Pinpoint the cell where the given text exists, returning its [X, Y] midpoint coordinate. 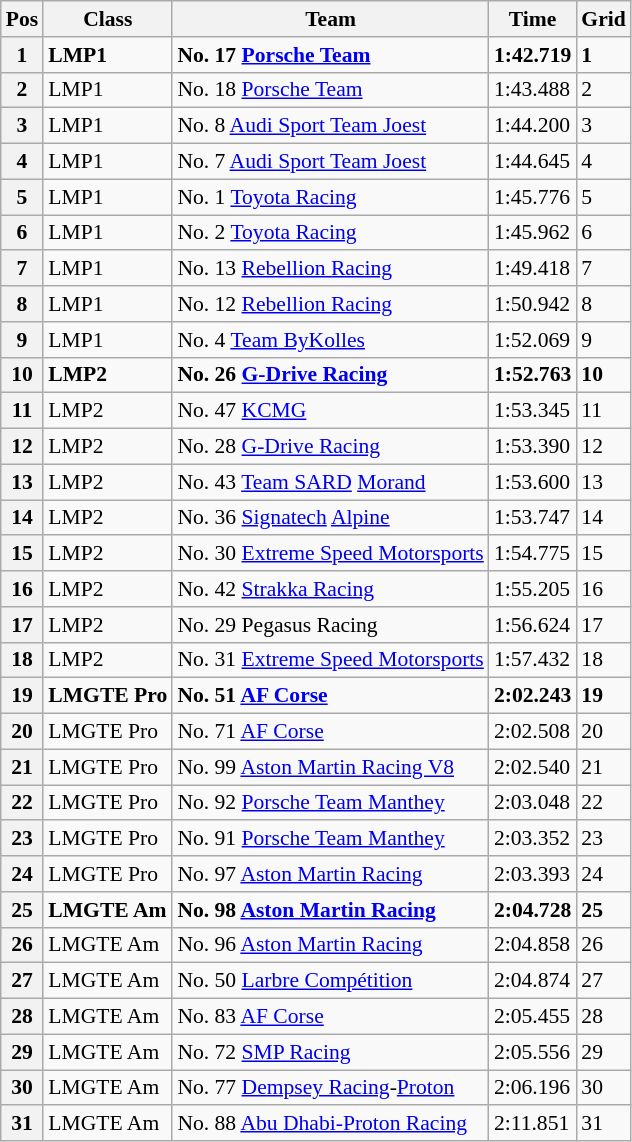
No. 50 Larbre Compétition [330, 981]
Grid [604, 19]
1:45.962 [532, 233]
2:11.851 [532, 1124]
1:52.763 [532, 375]
1:55.205 [532, 589]
No. 51 AF Corse [330, 696]
2:03.352 [532, 839]
1:50.942 [532, 304]
No. 91 Porsche Team Manthey [330, 839]
No. 17 Porsche Team [330, 55]
2:03.048 [532, 803]
1:44.645 [532, 162]
2:05.455 [532, 1017]
Time [532, 19]
2:03.393 [532, 874]
No. 30 Extreme Speed Motorsports [330, 554]
2:06.196 [532, 1088]
2:02.243 [532, 696]
No. 1 Toyota Racing [330, 197]
1:52.069 [532, 340]
1:44.200 [532, 126]
1:43.488 [532, 90]
No. 42 Strakka Racing [330, 589]
1:53.747 [532, 518]
No. 13 Rebellion Racing [330, 269]
No. 72 SMP Racing [330, 1052]
No. 43 Team SARD Morand [330, 482]
2:05.556 [532, 1052]
2:04.874 [532, 981]
No. 18 Porsche Team [330, 90]
1:45.776 [532, 197]
No. 47 KCMG [330, 411]
No. 12 Rebellion Racing [330, 304]
1:42.719 [532, 55]
2:02.540 [532, 767]
No. 96 Aston Martin Racing [330, 945]
No. 26 G-Drive Racing [330, 375]
Team [330, 19]
2:04.728 [532, 910]
1:54.775 [532, 554]
Pos [22, 19]
No. 98 Aston Martin Racing [330, 910]
1:53.600 [532, 482]
No. 97 Aston Martin Racing [330, 874]
No. 99 Aston Martin Racing V8 [330, 767]
No. 28 G-Drive Racing [330, 447]
No. 92 Porsche Team Manthey [330, 803]
No. 4 Team ByKolles [330, 340]
No. 7 Audi Sport Team Joest [330, 162]
No. 8 Audi Sport Team Joest [330, 126]
No. 29 Pegasus Racing [330, 625]
1:53.390 [532, 447]
No. 31 Extreme Speed Motorsports [330, 660]
1:49.418 [532, 269]
No. 83 AF Corse [330, 1017]
Class [108, 19]
1:57.432 [532, 660]
No. 88 Abu Dhabi-Proton Racing [330, 1124]
No. 2 Toyota Racing [330, 233]
No. 77 Dempsey Racing-Proton [330, 1088]
2:04.858 [532, 945]
1:53.345 [532, 411]
No. 36 Signatech Alpine [330, 518]
1:56.624 [532, 625]
2:02.508 [532, 732]
No. 71 AF Corse [330, 732]
